Extract the (x, y) coordinate from the center of the cell holding the provided text.  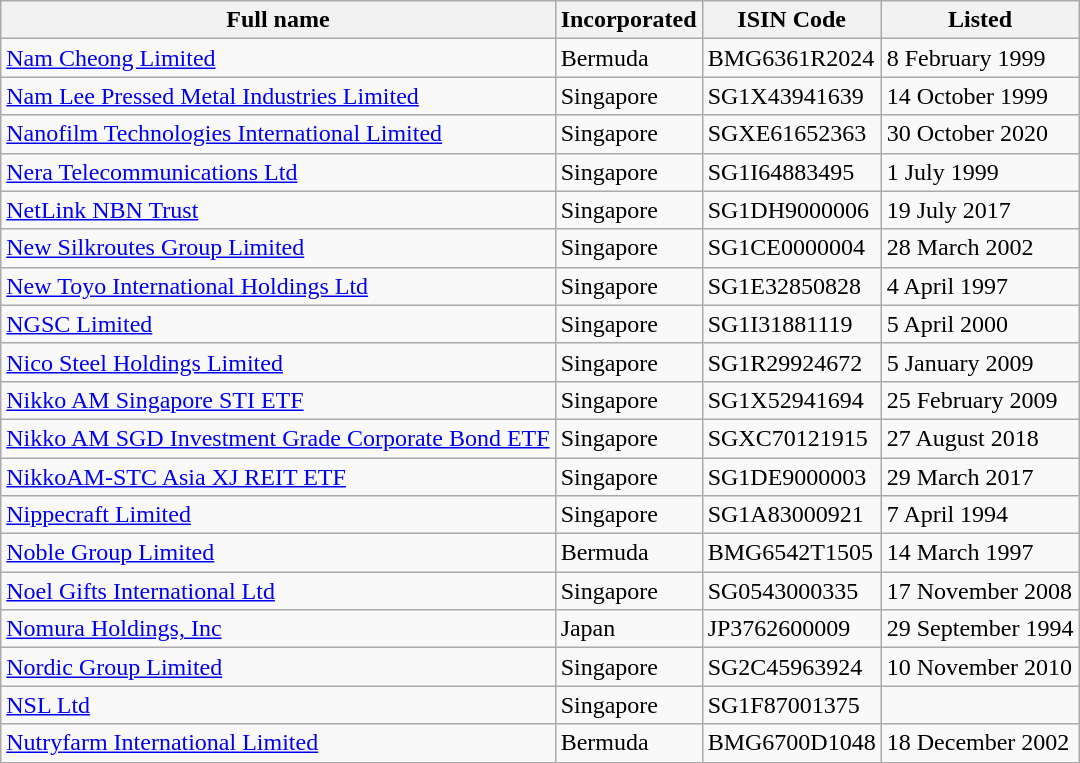
NSL Ltd (278, 705)
SGXE61652363 (792, 134)
ISIN Code (792, 20)
Nordic Group Limited (278, 667)
Nico Steel Holdings Limited (278, 362)
BMG6361R2024 (792, 58)
BMG6542T1505 (792, 553)
New Silkroutes Group Limited (278, 248)
SGXC70121915 (792, 438)
8 February 1999 (980, 58)
14 March 1997 (980, 553)
NikkoAM-STC Asia XJ REIT ETF (278, 477)
SG1X43941639 (792, 96)
Nikko AM SGD Investment Grade Corporate Bond ETF (278, 438)
Nam Lee Pressed Metal Industries Limited (278, 96)
30 October 2020 (980, 134)
Full name (278, 20)
SG1F87001375 (792, 705)
29 March 2017 (980, 477)
Nam Cheong Limited (278, 58)
18 December 2002 (980, 743)
4 April 1997 (980, 286)
SG1E32850828 (792, 286)
SG2C45963924 (792, 667)
JP3762600009 (792, 629)
Nutryfarm International Limited (278, 743)
SG1X52941694 (792, 400)
25 February 2009 (980, 400)
Nanofilm Technologies International Limited (278, 134)
Nera Telecommunications Ltd (278, 172)
14 October 1999 (980, 96)
SG0543000335 (792, 591)
Nippecraft Limited (278, 515)
7 April 1994 (980, 515)
Noble Group Limited (278, 553)
1 July 1999 (980, 172)
SG1A83000921 (792, 515)
28 March 2002 (980, 248)
27 August 2018 (980, 438)
29 September 1994 (980, 629)
BMG6700D1048 (792, 743)
Listed (980, 20)
SG1DH9000006 (792, 210)
SG1I64883495 (792, 172)
Noel Gifts International Ltd (278, 591)
Nomura Holdings, Inc (278, 629)
Incorporated (628, 20)
10 November 2010 (980, 667)
SG1CE0000004 (792, 248)
NGSC Limited (278, 324)
NetLink NBN Trust (278, 210)
17 November 2008 (980, 591)
Nikko AM Singapore STI ETF (278, 400)
New Toyo International Holdings Ltd (278, 286)
SG1I31881119 (792, 324)
SG1R29924672 (792, 362)
19 July 2017 (980, 210)
SG1DE9000003 (792, 477)
Japan (628, 629)
5 April 2000 (980, 324)
5 January 2009 (980, 362)
